Scan for the cell matching the given text and deliver its [x, y] coordinate at center. 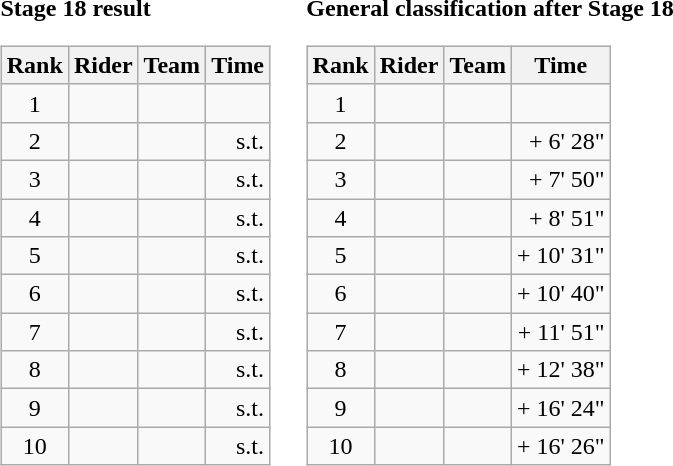
+ 11' 51" [560, 332]
+ 10' 31" [560, 256]
+ 10' 40" [560, 294]
+ 7' 50" [560, 179]
+ 16' 26" [560, 446]
+ 16' 24" [560, 408]
+ 6' 28" [560, 141]
+ 12' 38" [560, 370]
+ 8' 51" [560, 217]
